Scan for the cell matching the given text and deliver its (X, Y) coordinate at center. 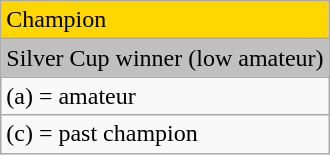
(c) = past champion (165, 134)
Champion (165, 20)
Silver Cup winner (low amateur) (165, 58)
(a) = amateur (165, 96)
